From the cell containing the given text, extract its center point as (X, Y) coordinate. 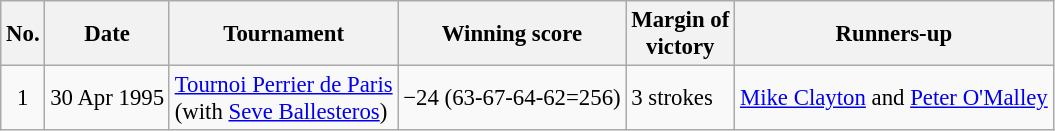
Date (107, 34)
Tournoi Perrier de Paris(with Seve Ballesteros) (284, 98)
1 (23, 98)
Winning score (512, 34)
30 Apr 1995 (107, 98)
Margin ofvictory (680, 34)
Runners-up (894, 34)
−24 (63-67-64-62=256) (512, 98)
No. (23, 34)
Tournament (284, 34)
Mike Clayton and Peter O'Malley (894, 98)
3 strokes (680, 98)
